Return (X, Y) of the center of cell containing provided text 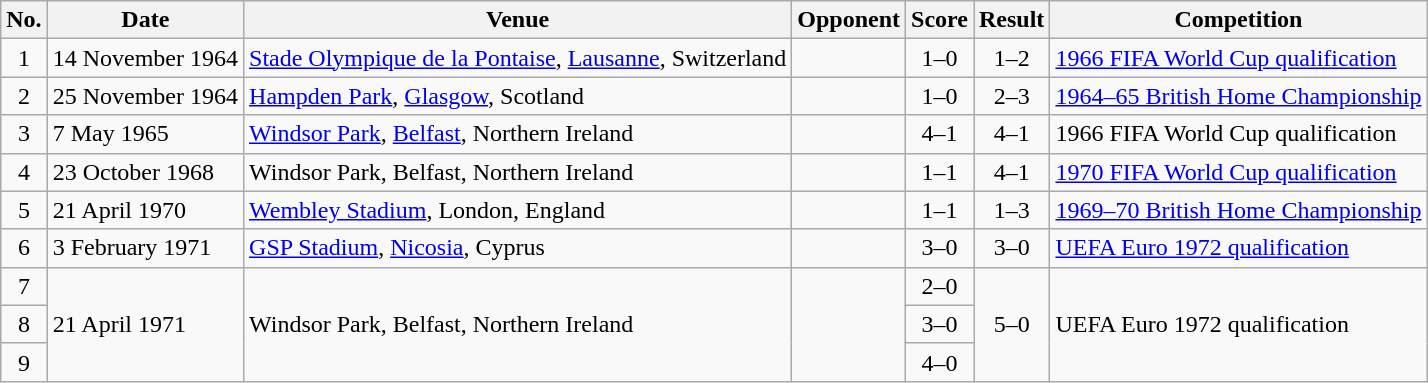
1964–65 British Home Championship (1238, 96)
7 May 1965 (145, 134)
5 (24, 210)
Stade Olympique de la Pontaise, Lausanne, Switzerland (518, 58)
GSP Stadium, Nicosia, Cyprus (518, 248)
2–3 (1012, 96)
21 April 1971 (145, 324)
5–0 (1012, 324)
Wembley Stadium, London, England (518, 210)
9 (24, 362)
4 (24, 172)
Score (940, 20)
Opponent (849, 20)
Competition (1238, 20)
1 (24, 58)
6 (24, 248)
7 (24, 286)
4–0 (940, 362)
14 November 1964 (145, 58)
21 April 1970 (145, 210)
25 November 1964 (145, 96)
1970 FIFA World Cup qualification (1238, 172)
3 February 1971 (145, 248)
Venue (518, 20)
Hampden Park, Glasgow, Scotland (518, 96)
2–0 (940, 286)
1–3 (1012, 210)
1969–70 British Home Championship (1238, 210)
No. (24, 20)
8 (24, 324)
2 (24, 96)
Result (1012, 20)
23 October 1968 (145, 172)
Date (145, 20)
1–2 (1012, 58)
3 (24, 134)
